Search for the cell housing the specified text and yield its (x, y) center coordinate. 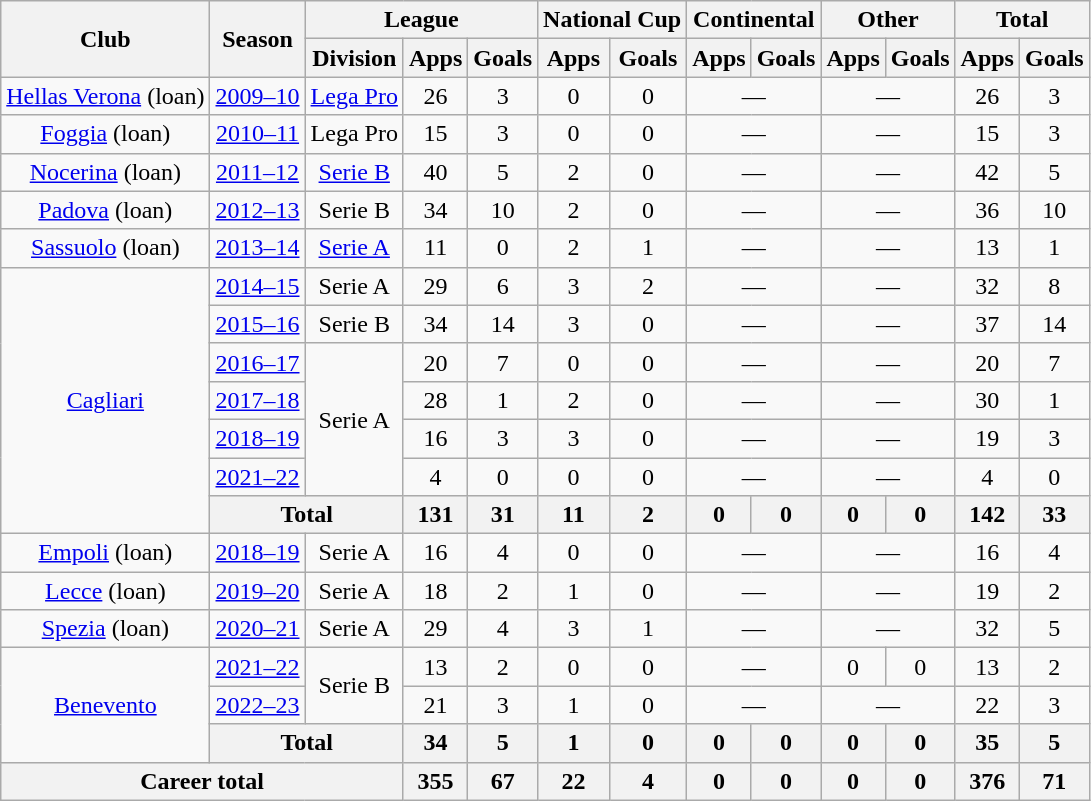
Career total (202, 781)
8 (1054, 286)
31 (503, 515)
2013–14 (258, 248)
Club (106, 39)
Continental (754, 20)
Spezia (loan) (106, 629)
Cagliari (106, 400)
67 (503, 781)
71 (1054, 781)
Lecce (loan) (106, 591)
National Cup (612, 20)
Benevento (106, 705)
2019–20 (258, 591)
33 (1054, 515)
2017–18 (258, 400)
Season (258, 39)
37 (987, 324)
355 (435, 781)
2014–15 (258, 286)
142 (987, 515)
6 (503, 286)
2016–17 (258, 362)
2009–10 (258, 96)
2011–12 (258, 172)
21 (435, 705)
Division (354, 58)
Sassuolo (loan) (106, 248)
2022–23 (258, 705)
35 (987, 743)
2012–13 (258, 210)
Foggia (loan) (106, 134)
376 (987, 781)
Padova (loan) (106, 210)
2010–11 (258, 134)
Empoli (loan) (106, 553)
28 (435, 400)
36 (987, 210)
40 (435, 172)
Nocerina (loan) (106, 172)
Hellas Verona (loan) (106, 96)
42 (987, 172)
League (422, 20)
131 (435, 515)
2015–16 (258, 324)
18 (435, 591)
30 (987, 400)
2020–21 (258, 629)
Other (888, 20)
